Output the [x, y] coordinate of the center of the cell containing the given text.  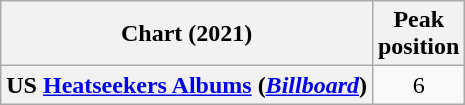
Chart (2021) [187, 34]
US Heatseekers Albums (Billboard) [187, 85]
Peakposition [418, 34]
6 [418, 85]
